Pinpoint the cell where the given text exists, returning its [X, Y] midpoint coordinate. 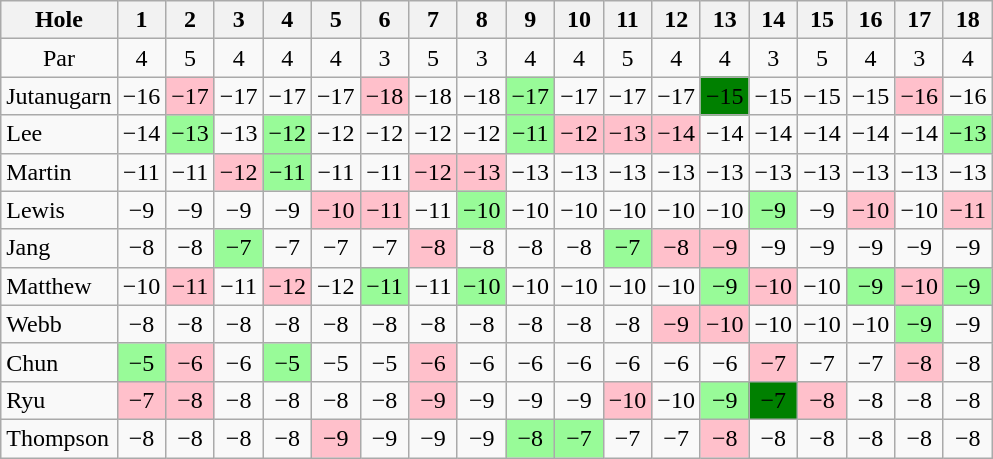
6 [384, 20]
Lee [59, 134]
18 [968, 20]
Jang [59, 248]
Hole [59, 20]
7 [434, 20]
Chun [59, 362]
Lewis [59, 210]
2 [190, 20]
16 [870, 20]
15 [822, 20]
9 [530, 20]
Matthew [59, 286]
Webb [59, 324]
Ryu [59, 400]
8 [482, 20]
14 [774, 20]
17 [920, 20]
11 [628, 20]
13 [724, 20]
Thompson [59, 438]
12 [676, 20]
Jutanugarn [59, 96]
1 [142, 20]
Martin [59, 172]
10 [580, 20]
Par [59, 58]
